Detect which cell encompasses the target text, then output its (X, Y) center coordinate. 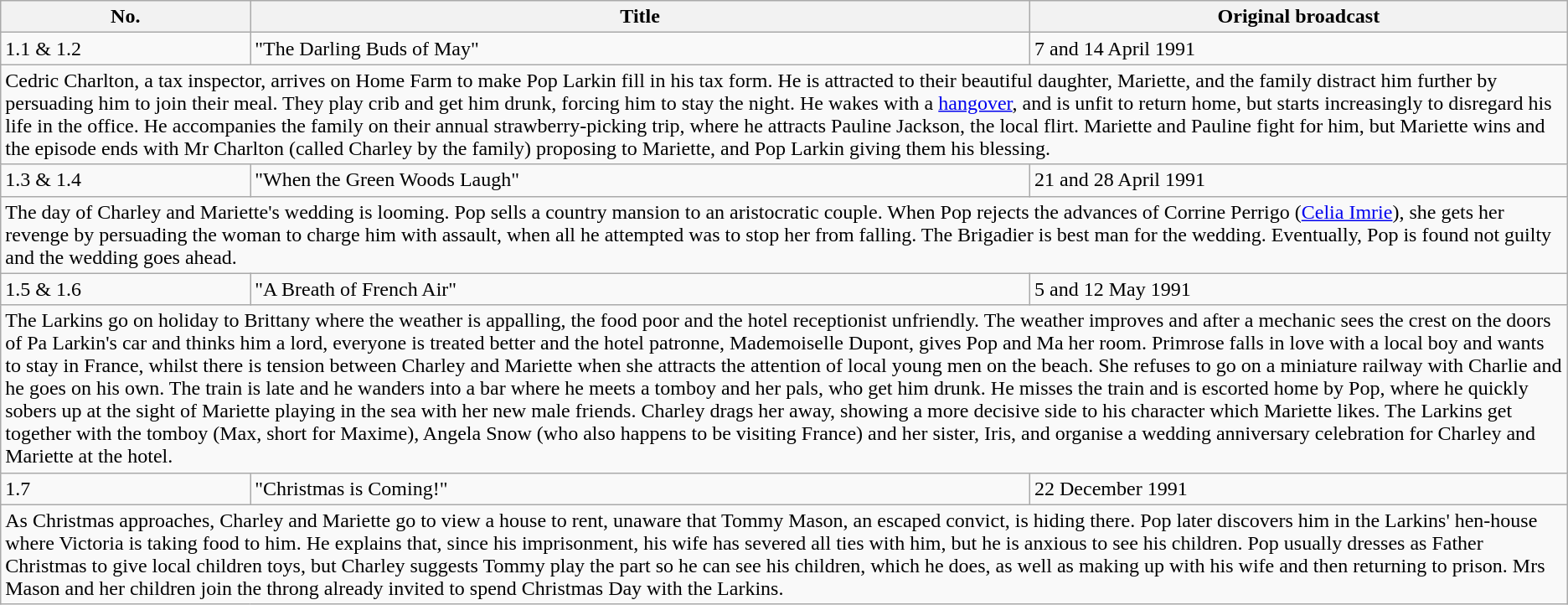
1.1 & 1.2 (126, 49)
Original broadcast (1299, 17)
1.3 & 1.4 (126, 180)
21 and 28 April 1991 (1299, 180)
1.7 (126, 489)
"A Breath of French Air" (640, 289)
"The Darling Buds of May" (640, 49)
Title (640, 17)
"When the Green Woods Laugh" (640, 180)
"Christmas is Coming!" (640, 489)
1.5 & 1.6 (126, 289)
5 and 12 May 1991 (1299, 289)
No. (126, 17)
7 and 14 April 1991 (1299, 49)
22 December 1991 (1299, 489)
